Return [X, Y] of the center of cell containing provided text 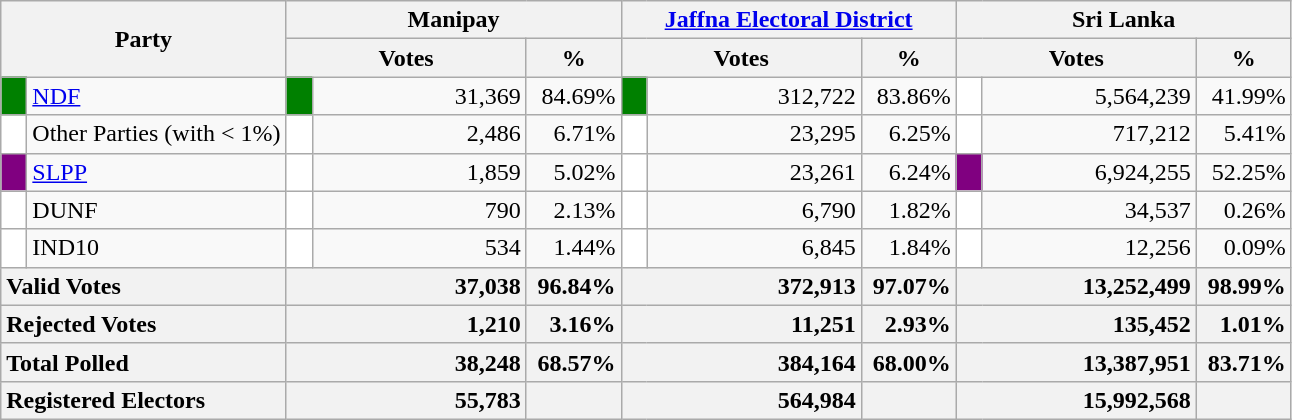
2.93% [908, 324]
5,564,239 [1089, 96]
Rejected Votes [144, 324]
6,924,255 [1089, 172]
717,212 [1089, 134]
6.24% [908, 172]
23,295 [754, 134]
384,164 [741, 362]
Manipay [454, 20]
Other Parties (with < 1%) [156, 134]
Total Polled [144, 362]
564,984 [741, 400]
83.86% [908, 96]
68.00% [908, 362]
372,913 [741, 286]
68.57% [574, 362]
1,859 [419, 172]
1.84% [908, 248]
DUNF [156, 210]
97.07% [908, 286]
Jaffna Electoral District [788, 20]
12,256 [1089, 248]
Registered Electors [144, 400]
312,722 [754, 96]
15,992,568 [1076, 400]
2.13% [574, 210]
55,783 [406, 400]
534 [419, 248]
31,369 [419, 96]
84.69% [574, 96]
135,452 [1076, 324]
23,261 [754, 172]
5.02% [574, 172]
52.25% [1244, 172]
98.99% [1244, 286]
0.09% [1244, 248]
11,251 [741, 324]
790 [419, 210]
13,387,951 [1076, 362]
96.84% [574, 286]
1,210 [406, 324]
1.82% [908, 210]
1.01% [1244, 324]
13,252,499 [1076, 286]
0.26% [1244, 210]
5.41% [1244, 134]
NDF [156, 96]
41.99% [1244, 96]
6,845 [754, 248]
SLPP [156, 172]
2,486 [419, 134]
Valid Votes [144, 286]
6,790 [754, 210]
6.25% [908, 134]
38,248 [406, 362]
34,537 [1089, 210]
37,038 [406, 286]
6.71% [574, 134]
IND10 [156, 248]
Sri Lanka [1124, 20]
83.71% [1244, 362]
3.16% [574, 324]
Party [144, 39]
1.44% [574, 248]
